Detect which cell encompasses the target text, then output its (x, y) center coordinate. 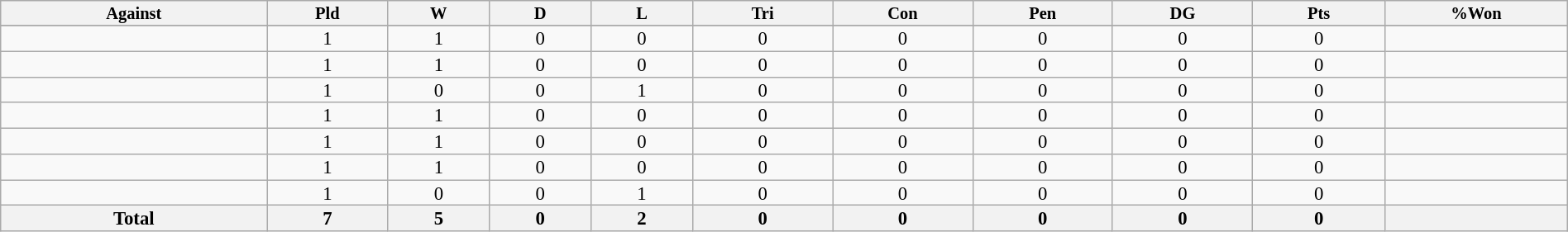
Total (134, 218)
Tri (762, 13)
L (642, 13)
DG (1183, 13)
Pld (327, 13)
D (541, 13)
Against (134, 13)
W (438, 13)
Pts (1319, 13)
5 (438, 218)
2 (642, 218)
7 (327, 218)
Pen (1042, 13)
Con (903, 13)
%Won (1477, 13)
